Output the (x, y) coordinate of the center of the cell containing the given text.  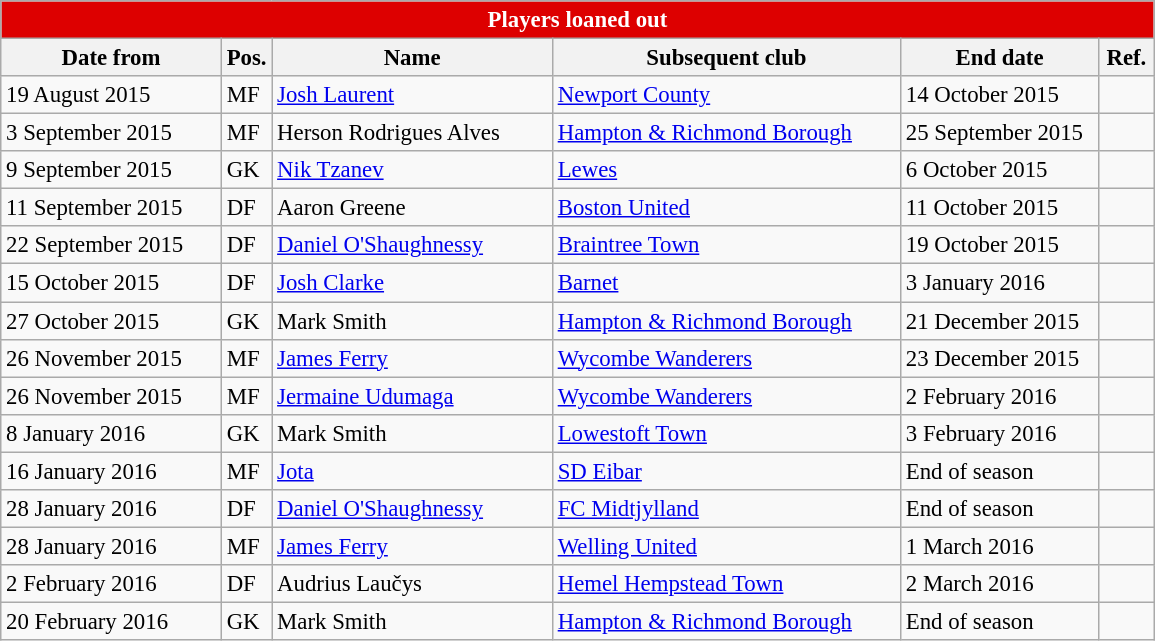
15 October 2015 (112, 283)
Boston United (726, 208)
Aaron Greene (412, 208)
Nik Tzanev (412, 170)
Herson Rodrigues Alves (412, 133)
2 March 2016 (999, 584)
11 October 2015 (999, 208)
Barnet (726, 283)
Jermaine Udumaga (412, 396)
1 March 2016 (999, 546)
Josh Clarke (412, 283)
27 October 2015 (112, 321)
Hemel Hempstead Town (726, 584)
Newport County (726, 95)
21 December 2015 (999, 321)
19 October 2015 (999, 245)
6 October 2015 (999, 170)
Subsequent club (726, 58)
3 September 2015 (112, 133)
Date from (112, 58)
22 September 2015 (112, 245)
Audrius Laučys (412, 584)
25 September 2015 (999, 133)
Josh Laurent (412, 95)
Braintree Town (726, 245)
11 September 2015 (112, 208)
23 December 2015 (999, 358)
Lewes (726, 170)
Welling United (726, 546)
3 February 2016 (999, 433)
20 February 2016 (112, 621)
End date (999, 58)
9 September 2015 (112, 170)
Pos. (246, 58)
SD Eibar (726, 471)
Ref. (1127, 58)
Lowestoft Town (726, 433)
FC Midtjylland (726, 509)
Jota (412, 471)
Players loaned out (578, 20)
3 January 2016 (999, 283)
19 August 2015 (112, 95)
16 January 2016 (112, 471)
8 January 2016 (112, 433)
Name (412, 58)
14 October 2015 (999, 95)
